Find where the given text appears and provide that cell's center as [x, y] coordinate. 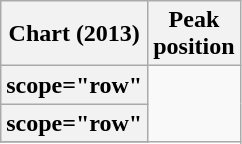
Peakposition [194, 34]
Chart (2013) [74, 34]
